Locate the cell with the specified text and output its (X, Y) center coordinate. 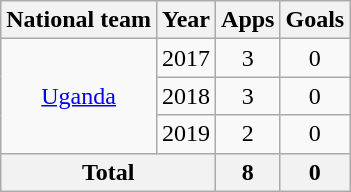
2019 (186, 134)
National team (79, 20)
2017 (186, 58)
Uganda (79, 96)
8 (248, 172)
Total (108, 172)
Year (186, 20)
Goals (315, 20)
2018 (186, 96)
Apps (248, 20)
2 (248, 134)
